Locate the cell with the specified text and output its [x, y] center coordinate. 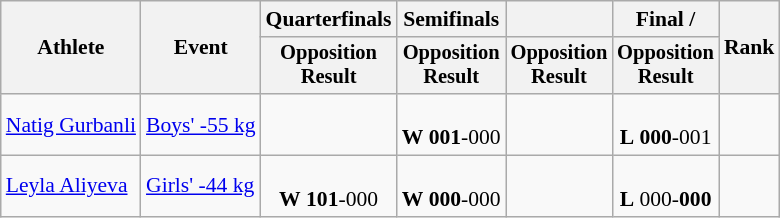
Semifinals [452, 19]
Boys' -55 kg [201, 124]
Girls' -44 kg [201, 186]
L 000-000 [666, 186]
Natig Gurbanli [71, 124]
L 000-001 [666, 124]
W 000-000 [452, 186]
Event [201, 48]
Quarterfinals [329, 19]
Rank [750, 48]
Leyla Aliyeva [71, 186]
W 101-000 [329, 186]
Athlete [71, 48]
Final / [666, 19]
W 001-000 [452, 124]
